Extract the [x, y] coordinate from the center of the cell holding the provided text.  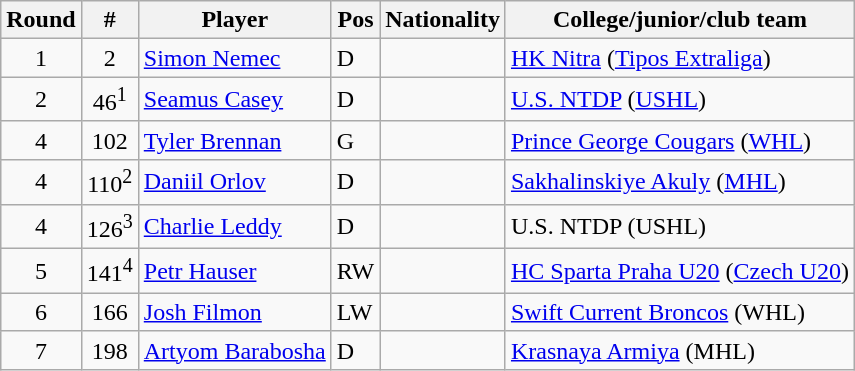
Simon Nemec [234, 58]
RW [355, 272]
Nationality [443, 20]
Charlie Leddy [234, 226]
1 [41, 58]
Prince George Cougars (WHL) [680, 140]
G [355, 140]
Petr Hauser [234, 272]
Tyler Brennan [234, 140]
Pos [355, 20]
166 [110, 312]
Krasnaya Armiya (MHL) [680, 350]
461 [110, 100]
HK Nitra (Tipos Extraliga) [680, 58]
1102 [110, 182]
Swift Current Broncos (WHL) [680, 312]
Sakhalinskiye Akuly (MHL) [680, 182]
Artyom Barabosha [234, 350]
198 [110, 350]
Josh Filmon [234, 312]
LW [355, 312]
1414 [110, 272]
6 [41, 312]
5 [41, 272]
Player [234, 20]
102 [110, 140]
7 [41, 350]
# [110, 20]
Daniil Orlov [234, 182]
Seamus Casey [234, 100]
HC Sparta Praha U20 (Czech U20) [680, 272]
College/junior/club team [680, 20]
Round [41, 20]
1263 [110, 226]
